Return the (X, Y) coordinate for the center point of the cell that contains the specified text.  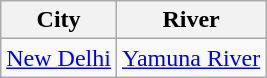
City (59, 20)
River (190, 20)
New Delhi (59, 58)
Yamuna River (190, 58)
